From the cell containing the given text, extract its center point as [x, y] coordinate. 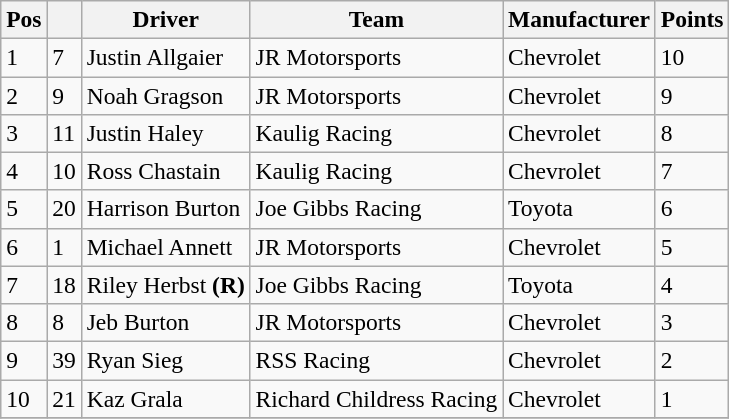
Team [376, 19]
18 [64, 285]
Justin Haley [166, 133]
Michael Annett [166, 247]
Noah Gragson [166, 95]
Ryan Sieg [166, 360]
Manufacturer [580, 19]
Pos [24, 19]
Justin Allgaier [166, 57]
21 [64, 398]
Ross Chastain [166, 171]
Jeb Burton [166, 322]
Driver [166, 19]
RSS Racing [376, 360]
Kaz Grala [166, 398]
11 [64, 133]
20 [64, 209]
Richard Childress Racing [376, 398]
Points [692, 19]
Harrison Burton [166, 209]
Riley Herbst (R) [166, 285]
39 [64, 360]
